Identify which cell holds the provided text, then report its (x, y) central coordinate. 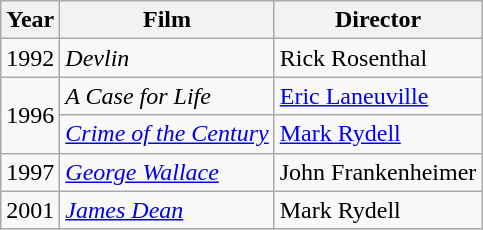
Crime of the Century (167, 134)
Eric Laneuville (378, 96)
2001 (30, 210)
Rick Rosenthal (378, 58)
1996 (30, 115)
James Dean (167, 210)
A Case for Life (167, 96)
Director (378, 20)
1992 (30, 58)
1997 (30, 172)
Devlin (167, 58)
Film (167, 20)
George Wallace (167, 172)
John Frankenheimer (378, 172)
Year (30, 20)
